Find where the given text appears and provide that cell's center as (x, y) coordinate. 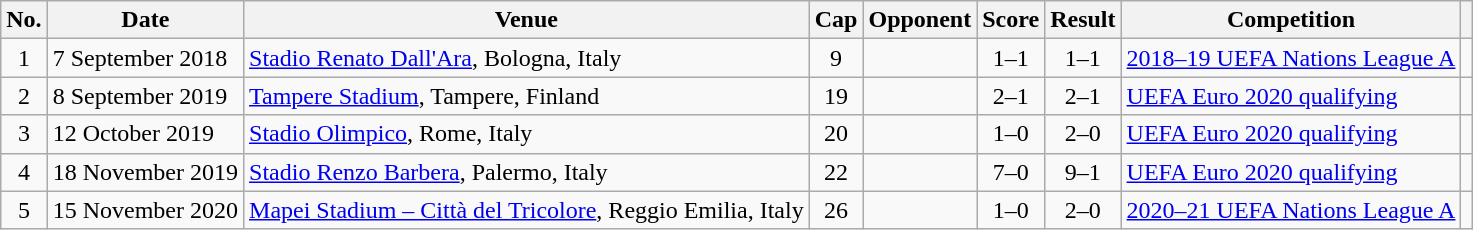
2018–19 UEFA Nations League A (1291, 58)
Mapei Stadium – Città del Tricolore, Reggio Emilia, Italy (527, 210)
4 (24, 172)
Stadio Renzo Barbera, Palermo, Italy (527, 172)
Venue (527, 20)
22 (836, 172)
18 November 2019 (145, 172)
No. (24, 20)
7–0 (1011, 172)
Stadio Renato Dall'Ara, Bologna, Italy (527, 58)
3 (24, 134)
8 September 2019 (145, 96)
Cap (836, 20)
20 (836, 134)
Stadio Olimpico, Rome, Italy (527, 134)
9–1 (1083, 172)
Date (145, 20)
26 (836, 210)
2 (24, 96)
Score (1011, 20)
Opponent (920, 20)
Competition (1291, 20)
19 (836, 96)
2020–21 UEFA Nations League A (1291, 210)
1 (24, 58)
Tampere Stadium, Tampere, Finland (527, 96)
7 September 2018 (145, 58)
9 (836, 58)
15 November 2020 (145, 210)
Result (1083, 20)
12 October 2019 (145, 134)
5 (24, 210)
